Search for the cell housing the specified text and yield its (X, Y) center coordinate. 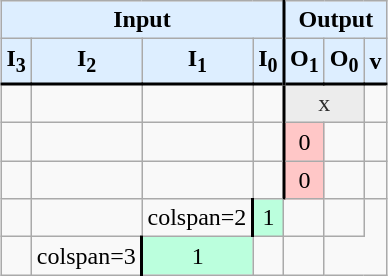
v (376, 62)
colspan=3 (86, 256)
O1 (304, 62)
I3 (16, 62)
Input (142, 20)
x (324, 104)
Output (336, 20)
colspan=2 (198, 218)
I0 (268, 62)
I2 (86, 62)
I1 (198, 62)
O0 (344, 62)
